Detect which cell encompasses the target text, then output its (X, Y) center coordinate. 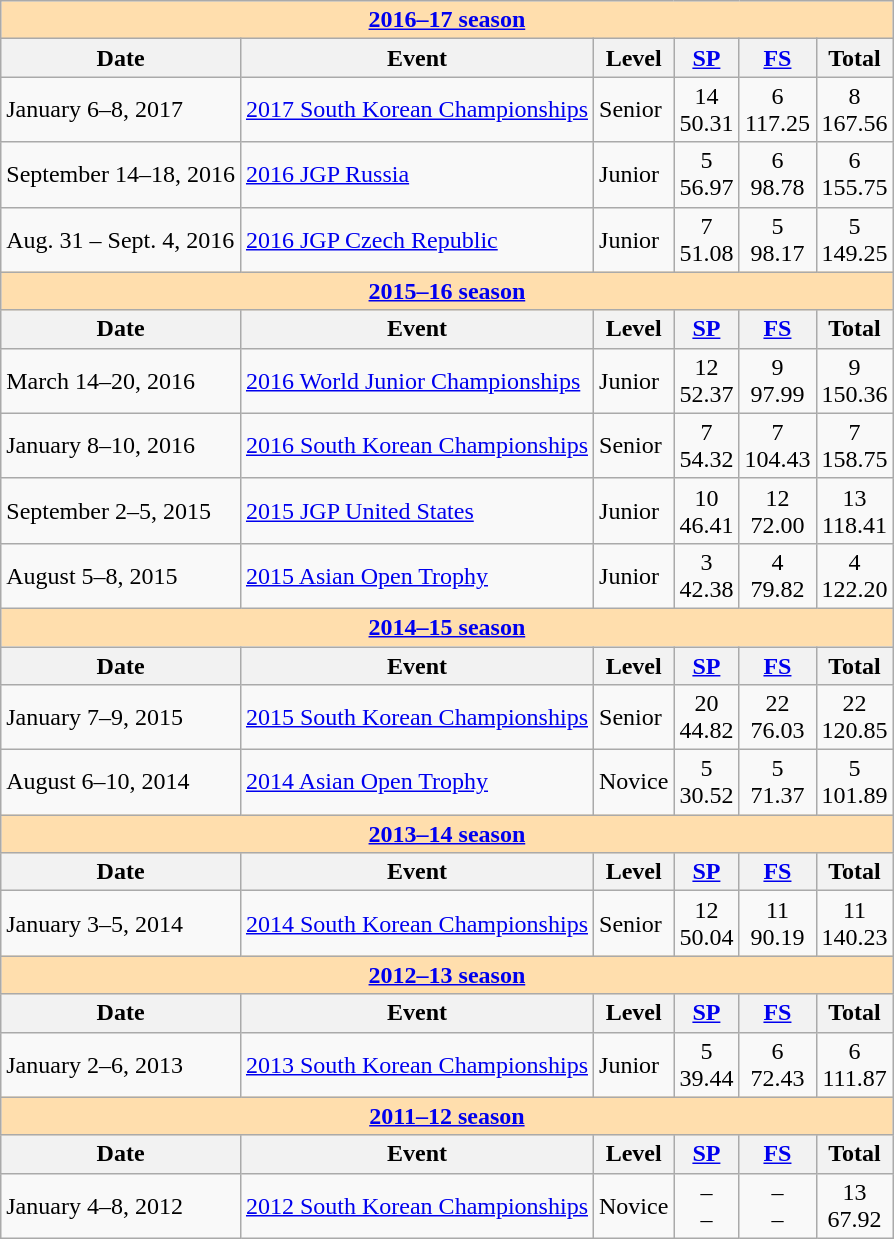
20 44.82 (706, 718)
2014 Asian Open Trophy (416, 782)
2014 South Korean Championships (416, 924)
August 5–8, 2015 (121, 576)
6 72.43 (778, 1064)
2015–16 season (447, 291)
September 14–18, 2016 (121, 174)
6 117.25 (778, 110)
2016–17 season (447, 20)
2016 JGP Czech Republic (416, 240)
September 2–5, 2015 (121, 510)
7 158.75 (854, 446)
6 98.78 (778, 174)
12 72.00 (778, 510)
3 42.38 (706, 576)
2011–12 season (447, 1116)
7 104.43 (778, 446)
January 2–6, 2013 (121, 1064)
2013–14 season (447, 834)
11 140.23 (854, 924)
2014–15 season (447, 627)
14 50.31 (706, 110)
10 46.41 (706, 510)
6 111.87 (854, 1064)
5 39.44 (706, 1064)
2016 South Korean Championships (416, 446)
4 79.82 (778, 576)
January 3–5, 2014 (121, 924)
6 155.75 (854, 174)
22 76.03 (778, 718)
Aug. 31 – Sept. 4, 2016 (121, 240)
12 52.37 (706, 380)
January 7–9, 2015 (121, 718)
2015 JGP United States (416, 510)
2015 South Korean Championships (416, 718)
9 97.99 (778, 380)
January 8–10, 2016 (121, 446)
22 120.85 (854, 718)
13 67.92 (854, 1206)
August 6–10, 2014 (121, 782)
5 98.17 (778, 240)
5 56.97 (706, 174)
5 30.52 (706, 782)
5 101.89 (854, 782)
7 54.32 (706, 446)
5 149.25 (854, 240)
January 6–8, 2017 (121, 110)
2016 World Junior Championships (416, 380)
7 51.08 (706, 240)
2013 South Korean Championships (416, 1064)
11 90.19 (778, 924)
2012 South Korean Championships (416, 1206)
5 71.37 (778, 782)
January 4–8, 2012 (121, 1206)
8 167.56 (854, 110)
March 14–20, 2016 (121, 380)
2015 Asian Open Trophy (416, 576)
2012–13 season (447, 975)
13 118.41 (854, 510)
12 50.04 (706, 924)
4 122.20 (854, 576)
9 150.36 (854, 380)
2016 JGP Russia (416, 174)
2017 South Korean Championships (416, 110)
